From the cell containing the given text, extract its center point as [x, y] coordinate. 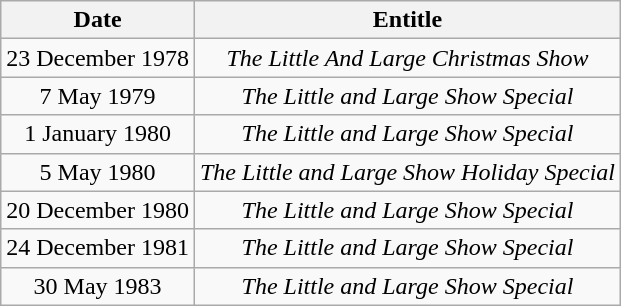
7 May 1979 [98, 96]
Date [98, 20]
30 May 1983 [98, 286]
23 December 1978 [98, 58]
The Little And Large Christmas Show [407, 58]
20 December 1980 [98, 210]
24 December 1981 [98, 248]
Entitle [407, 20]
The Little and Large Show Holiday Special [407, 172]
1 January 1980 [98, 134]
5 May 1980 [98, 172]
